Identify which cell holds the provided text, then report its [X, Y] central coordinate. 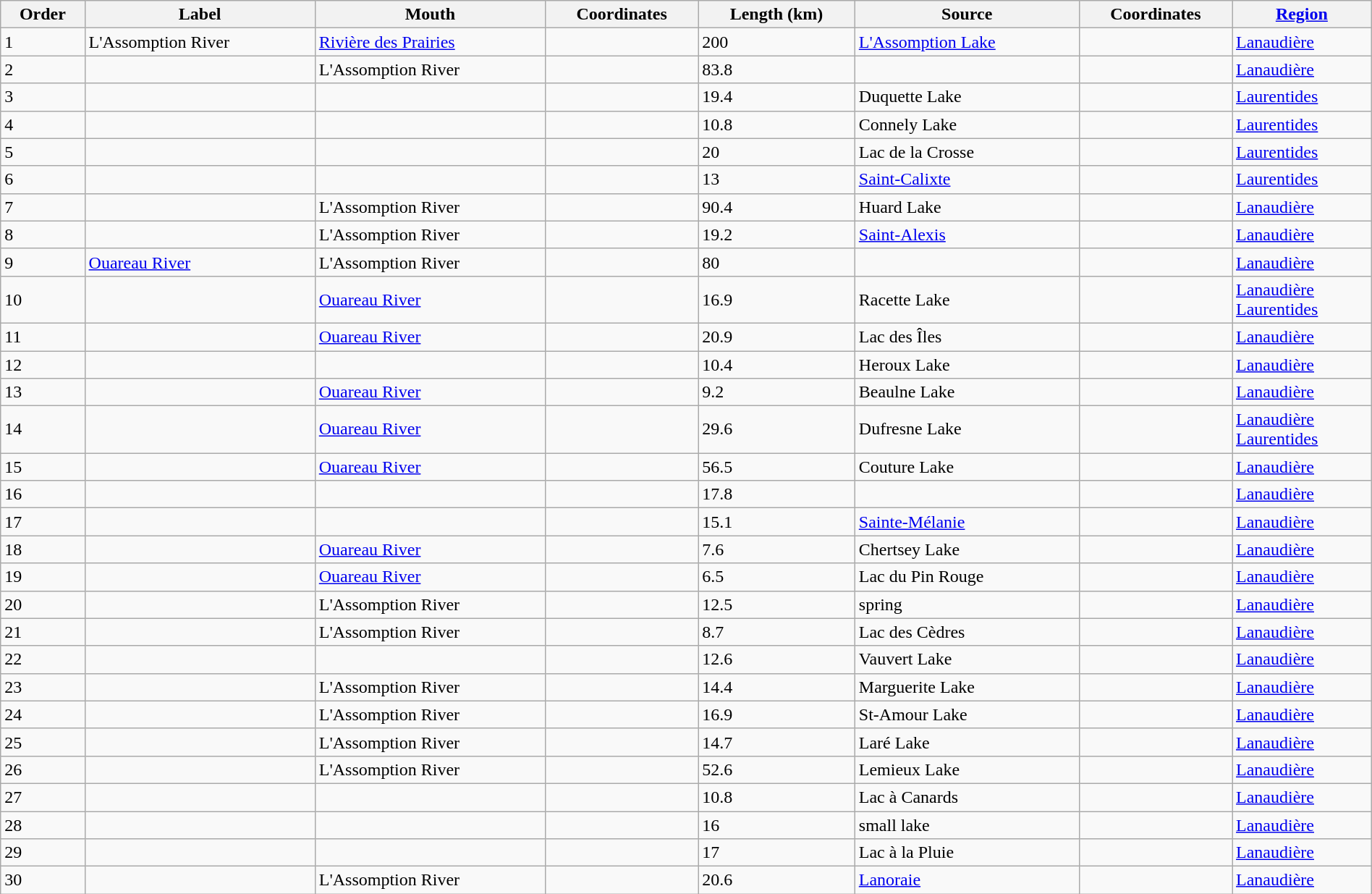
Lanoraie [967, 880]
15 [43, 467]
5 [43, 152]
20.9 [776, 337]
Laré Lake [967, 742]
8.7 [776, 632]
Lac à Canards [967, 797]
Beaulne Lake [967, 392]
Rivière des Prairies [430, 42]
29.6 [776, 430]
27 [43, 797]
Couture Lake [967, 467]
Lac du Pin Rouge [967, 577]
11 [43, 337]
Huard Lake [967, 207]
1 [43, 42]
Duquette Lake [967, 97]
14.4 [776, 687]
80 [776, 262]
Lemieux Lake [967, 769]
Source [967, 14]
56.5 [776, 467]
Marguerite Lake [967, 687]
L'Assomption Lake [967, 42]
23 [43, 687]
7.6 [776, 549]
29 [43, 853]
9 [43, 262]
Lac des Cèdres [967, 632]
small lake [967, 825]
52.6 [776, 769]
spring [967, 604]
Racette Lake [967, 300]
Chertsey Lake [967, 549]
10.4 [776, 364]
20.6 [776, 880]
12.5 [776, 604]
90.4 [776, 207]
Length (km) [776, 14]
14 [43, 430]
22 [43, 659]
Dufresne Lake [967, 430]
10 [43, 300]
17.8 [776, 494]
Lac à la Pluie [967, 853]
12.6 [776, 659]
Saint-Alexis [967, 235]
6.5 [776, 577]
Label [200, 14]
Region [1303, 14]
8 [43, 235]
14.7 [776, 742]
St-Amour Lake [967, 714]
Mouth [430, 14]
3 [43, 97]
Sainte-Mélanie [967, 522]
Vauvert Lake [967, 659]
4 [43, 125]
6 [43, 180]
83.8 [776, 69]
19.4 [776, 97]
18 [43, 549]
25 [43, 742]
Lac de la Crosse [967, 152]
26 [43, 769]
9.2 [776, 392]
7 [43, 207]
19.2 [776, 235]
200 [776, 42]
21 [43, 632]
28 [43, 825]
19 [43, 577]
30 [43, 880]
2 [43, 69]
Lac des Îles [967, 337]
12 [43, 364]
15.1 [776, 522]
24 [43, 714]
Saint-Calixte [967, 180]
Connely Lake [967, 125]
Order [43, 14]
Heroux Lake [967, 364]
